Return [X, Y] of the center of cell containing provided text 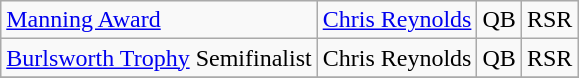
Manning Award [159, 20]
Burlsworth Trophy Semifinalist [159, 58]
